Pinpoint the cell where the given text exists, returning its (x, y) midpoint coordinate. 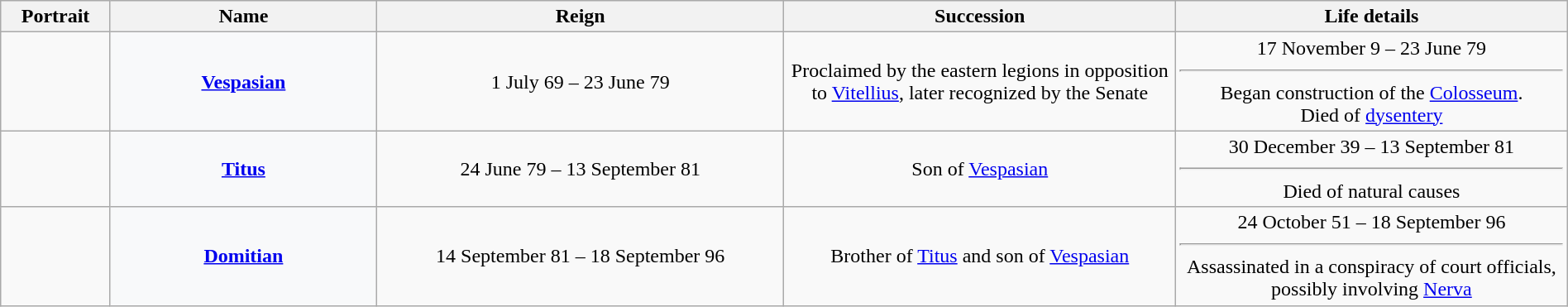
14 September 81 – 18 September 96 (581, 257)
17 November 9 – 23 June 79Began construction of the Colosseum.Died of dysentery (1372, 81)
Vespasian (243, 81)
Life details (1372, 17)
Proclaimed by the eastern legions in opposition to Vitellius, later recognized by the Senate (980, 81)
Titus (243, 169)
Name (243, 17)
Son of Vespasian (980, 169)
Reign (581, 17)
Portrait (56, 17)
30 December 39 – 13 September 81Died of natural causes (1372, 169)
Domitian (243, 257)
24 October 51 – 18 September 96Assassinated in a conspiracy of court officials, possibly involving Nerva (1372, 257)
Succession (980, 17)
24 June 79 – 13 September 81 (581, 169)
1 July 69 – 23 June 79 (581, 81)
Brother of Titus and son of Vespasian (980, 257)
